Provide the (x, y) coordinate of the cell's center where the given text is located.  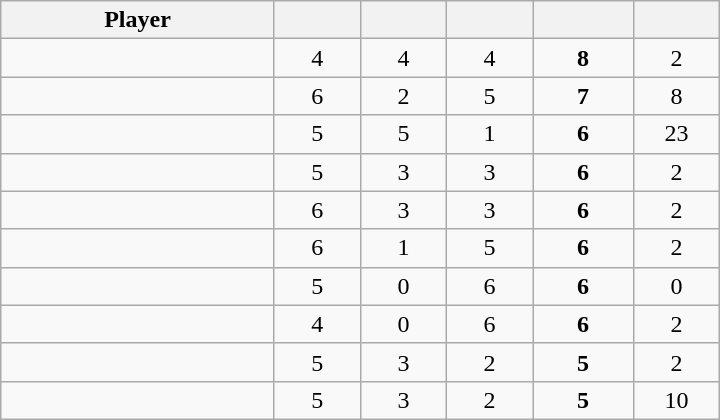
7 (582, 96)
23 (677, 134)
Player (138, 20)
10 (677, 400)
